Capture the cell that displays the provided text and extract its (x, y) central coordinate. 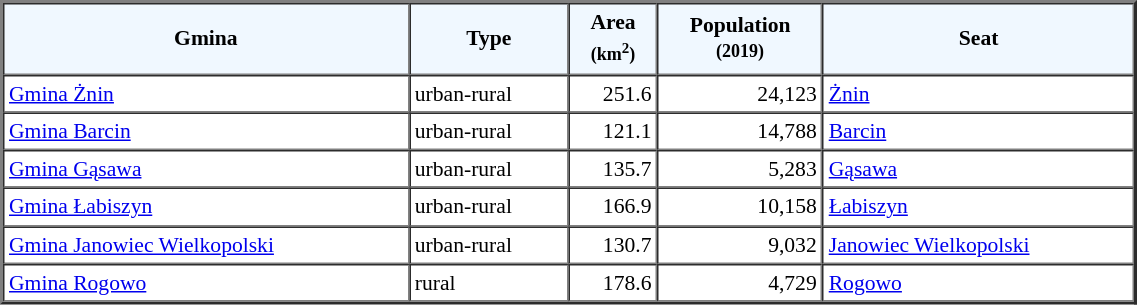
178.6 (614, 283)
14,788 (740, 131)
251.6 (614, 93)
Gmina Barcin (206, 131)
Gmina Żnin (206, 93)
rural (489, 283)
Type (489, 38)
Gmina Janowiec Wielkopolski (206, 245)
Gmina (206, 38)
130.7 (614, 245)
Population(2019) (740, 38)
Gmina Łabiszyn (206, 207)
Seat (979, 38)
Łabiszyn (979, 207)
5,283 (740, 169)
Barcin (979, 131)
166.9 (614, 207)
9,032 (740, 245)
Gąsawa (979, 169)
121.1 (614, 131)
4,729 (740, 283)
Rogowo (979, 283)
Żnin (979, 93)
Gmina Rogowo (206, 283)
Janowiec Wielkopolski (979, 245)
135.7 (614, 169)
24,123 (740, 93)
Gmina Gąsawa (206, 169)
Area(km2) (614, 38)
10,158 (740, 207)
